Return the (X, Y) coordinate for the center point of the cell that contains the specified text.  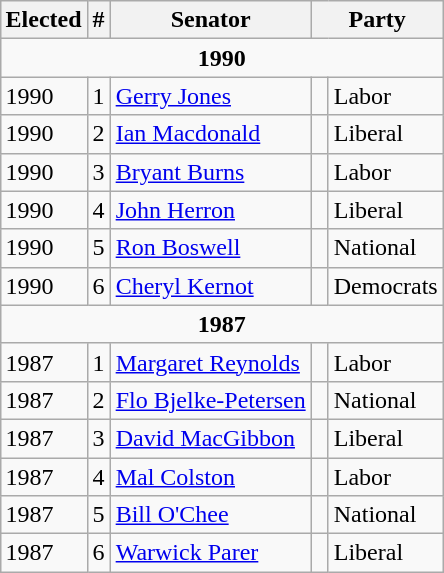
Mal Colston (210, 477)
Flo Bjelke-Petersen (210, 400)
Ian Macdonald (210, 134)
John Herron (210, 210)
Democrats (386, 286)
Senator (210, 20)
David MacGibbon (210, 438)
Bryant Burns (210, 172)
Bill O'Chee (210, 515)
Warwick Parer (210, 553)
Party (377, 20)
Gerry Jones (210, 96)
# (98, 20)
Cheryl Kernot (210, 286)
Ron Boswell (210, 248)
Elected (44, 20)
Margaret Reynolds (210, 362)
